Capture the cell that displays the provided text and extract its (x, y) central coordinate. 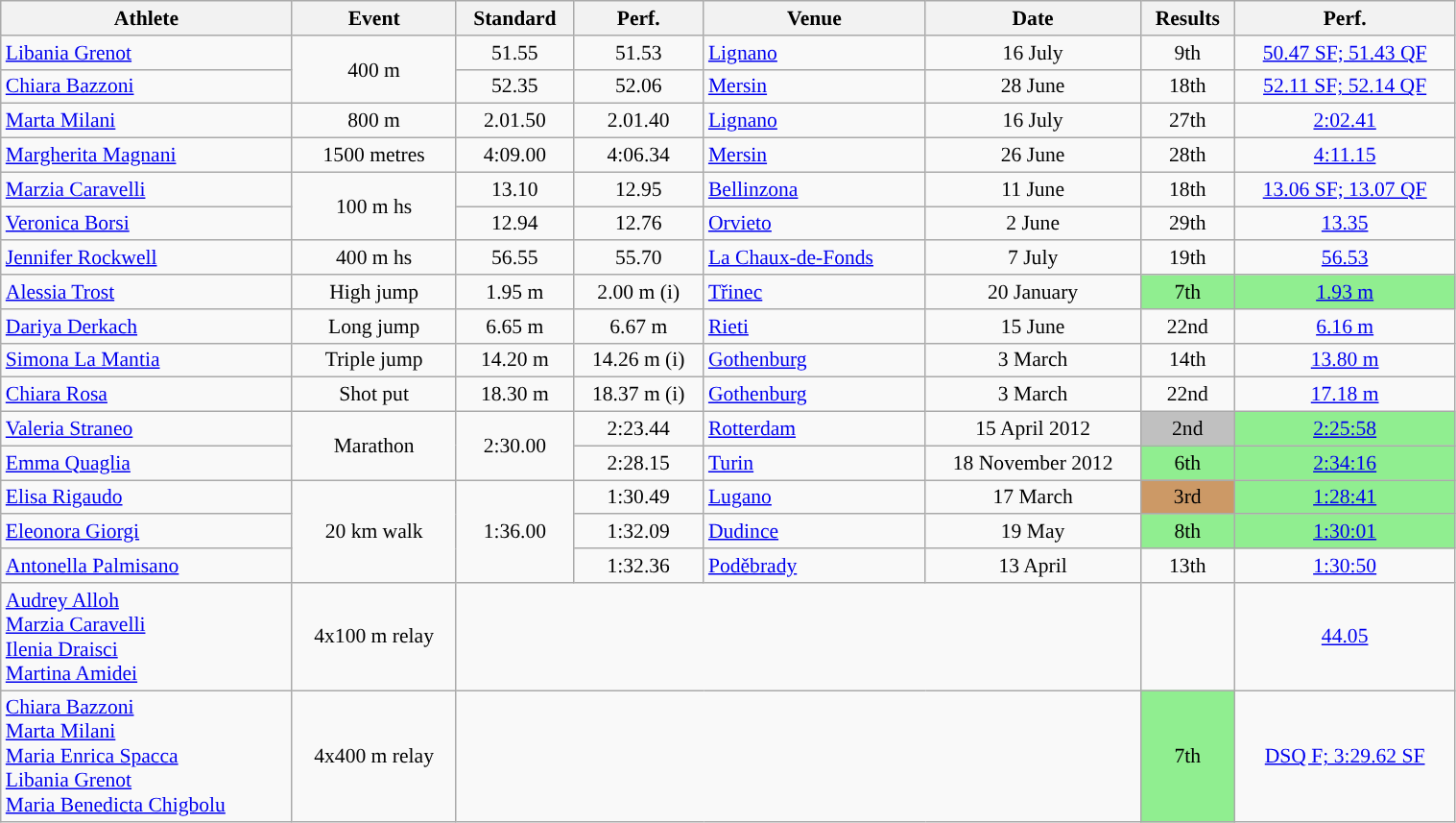
Valeria Straneo (146, 429)
Chiara Rosa (146, 395)
Marathon (374, 446)
28th (1187, 156)
4:06.34 (639, 156)
6th (1187, 463)
17.18 m (1345, 395)
Simona La Mantia (146, 360)
4:09.00 (514, 156)
Dudince (814, 532)
Poděbrady (814, 566)
Emma Quaglia (146, 463)
Jennifer Rockwell (146, 258)
55.70 (639, 258)
52.06 (639, 86)
Athlete (146, 18)
19th (1187, 258)
2.01.50 (514, 121)
Dariya Derkach (146, 327)
52.11 SF; 52.14 QF (1345, 86)
Marta Milani (146, 121)
2:02.41 (1345, 121)
1.95 m (514, 292)
1:30.49 (639, 497)
Rotterdam (814, 429)
Veronica Borsi (146, 224)
Triple jump (374, 360)
2.01.40 (639, 121)
1:30:50 (1345, 566)
Eleonora Giorgi (146, 532)
800 m (374, 121)
Lugano (814, 497)
400 m (374, 69)
13.35 (1345, 224)
18.30 m (514, 395)
15 April 2012 (1033, 429)
18 November 2012 (1033, 463)
Třinec (814, 292)
1:36.00 (514, 532)
18.37 m (i) (639, 395)
3rd (1187, 497)
9th (1187, 53)
Venue (814, 18)
Chiara BazzoniMarta MilaniMaria Enrica SpaccaLibania GrenotMaria Benedicta Chigbolu (146, 757)
Bellinzona (814, 189)
Long jump (374, 327)
27th (1187, 121)
4:11.15 (1345, 156)
1:32.36 (639, 566)
44.05 (1345, 637)
100 m hs (374, 206)
400 m hs (374, 258)
56.55 (514, 258)
12.95 (639, 189)
Rieti (814, 327)
19 May (1033, 532)
1:28:41 (1345, 497)
Event (374, 18)
13.06 SF; 13.07 QF (1345, 189)
DSQ F; 3:29.62 SF (1345, 757)
Alessia Trost (146, 292)
1500 metres (374, 156)
Date (1033, 18)
12.94 (514, 224)
6.65 m (514, 327)
4x100 m relay (374, 637)
51.55 (514, 53)
1:32.09 (639, 532)
13 April (1033, 566)
Chiara Bazzoni (146, 86)
11 June (1033, 189)
Results (1187, 18)
20 km walk (374, 532)
Antonella Palmisano (146, 566)
2.00 m (i) (639, 292)
La Chaux-de-Fonds (814, 258)
2nd (1187, 429)
2:23.44 (639, 429)
14th (1187, 360)
56.53 (1345, 258)
2 June (1033, 224)
13th (1187, 566)
Orvieto (814, 224)
26 June (1033, 156)
15 June (1033, 327)
Turin (814, 463)
1.93 m (1345, 292)
Elisa Rigaudo (146, 497)
28 June (1033, 86)
6.16 m (1345, 327)
Shot put (374, 395)
Audrey AllohMarzia CaravelliIlenia DraisciMartina Amidei (146, 637)
Margherita Magnani (146, 156)
13.80 m (1345, 360)
7 July (1033, 258)
High jump (374, 292)
52.35 (514, 86)
29th (1187, 224)
1:30:01 (1345, 532)
Standard (514, 18)
2:25:58 (1345, 429)
14.26 m (i) (639, 360)
20 January (1033, 292)
8th (1187, 532)
Libania Grenot (146, 53)
12.76 (639, 224)
17 March (1033, 497)
6.67 m (639, 327)
Marzia Caravelli (146, 189)
51.53 (639, 53)
2:30.00 (514, 446)
14.20 m (514, 360)
2:28.15 (639, 463)
2:34:16 (1345, 463)
50.47 SF; 51.43 QF (1345, 53)
4x400 m relay (374, 757)
13.10 (514, 189)
